Determine the [x, y] coordinate at the center of the cell enclosing the given text.  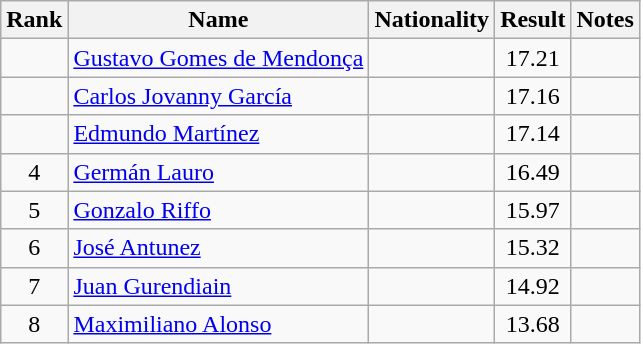
Notes [605, 20]
José Antunez [218, 248]
14.92 [533, 286]
17.21 [533, 58]
7 [34, 286]
8 [34, 324]
Carlos Jovanny García [218, 96]
17.16 [533, 96]
Gustavo Gomes de Mendonça [218, 58]
Nationality [432, 20]
Germán Lauro [218, 172]
Edmundo Martínez [218, 134]
4 [34, 172]
Name [218, 20]
15.97 [533, 210]
5 [34, 210]
13.68 [533, 324]
Juan Gurendiain [218, 286]
Maximiliano Alonso [218, 324]
Result [533, 20]
Rank [34, 20]
17.14 [533, 134]
Gonzalo Riffo [218, 210]
6 [34, 248]
16.49 [533, 172]
15.32 [533, 248]
